Locate the cell with the specified text and output its (x, y) center coordinate. 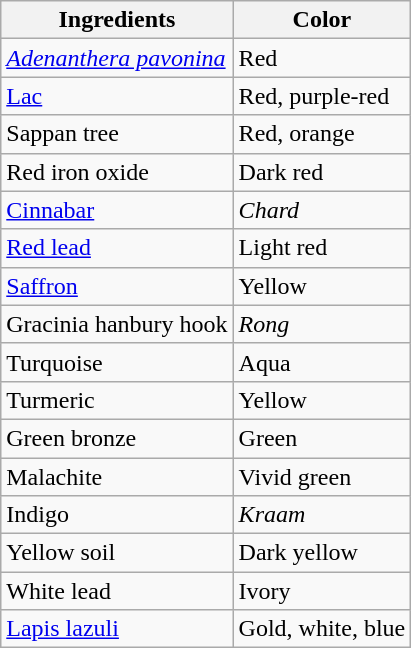
Red (322, 58)
Aqua (322, 362)
Lapis lazuli (117, 629)
Chard (322, 210)
Red iron oxide (117, 172)
Red, purple-red (322, 96)
Rong (322, 324)
Ingredients (117, 20)
Kraam (322, 515)
Turquoise (117, 362)
Indigo (117, 515)
Lac (117, 96)
Gracinia hanbury hook (117, 324)
Color (322, 20)
Red, orange (322, 134)
Light red (322, 248)
Turmeric (117, 400)
Malachite (117, 477)
White lead (117, 591)
Sappan tree (117, 134)
Dark yellow (322, 553)
Saffron (117, 286)
Dark red (322, 172)
Yellow soil (117, 553)
Green (322, 438)
Green bronze (117, 438)
Gold, white, blue (322, 629)
Red lead (117, 248)
Ivory (322, 591)
Vivid green (322, 477)
Adenanthera pavonina (117, 58)
Cinnabar (117, 210)
